Locate the cell with the specified text and output its (x, y) center coordinate. 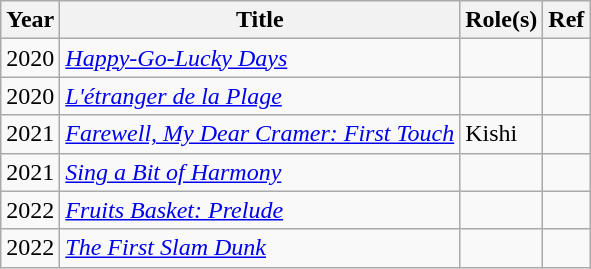
Year (30, 20)
Fruits Basket: Prelude (260, 210)
Role(s) (502, 20)
Kishi (502, 134)
Happy-Go-Lucky Days (260, 58)
Title (260, 20)
Farewell, My Dear Cramer: First Touch (260, 134)
L'étranger de la Plage (260, 96)
The First Slam Dunk (260, 248)
Sing a Bit of Harmony (260, 172)
Ref (566, 20)
